Locate the cell with the specified text and output its (x, y) center coordinate. 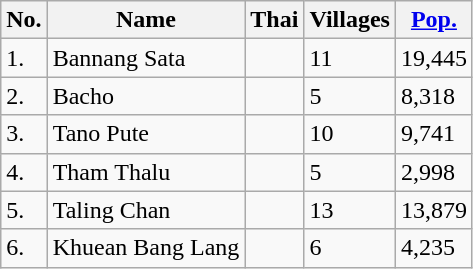
11 (350, 58)
Tano Pute (146, 134)
Name (146, 20)
2,998 (434, 172)
4. (24, 172)
6 (350, 248)
3. (24, 134)
Bannang Sata (146, 58)
Pop. (434, 20)
Tham Thalu (146, 172)
13 (350, 210)
Khuean Bang Lang (146, 248)
8,318 (434, 96)
2. (24, 96)
6. (24, 248)
5. (24, 210)
13,879 (434, 210)
Bacho (146, 96)
No. (24, 20)
19,445 (434, 58)
Thai (274, 20)
9,741 (434, 134)
Villages (350, 20)
Taling Chan (146, 210)
4,235 (434, 248)
1. (24, 58)
10 (350, 134)
